From the cell containing the given text, extract its center point as [x, y] coordinate. 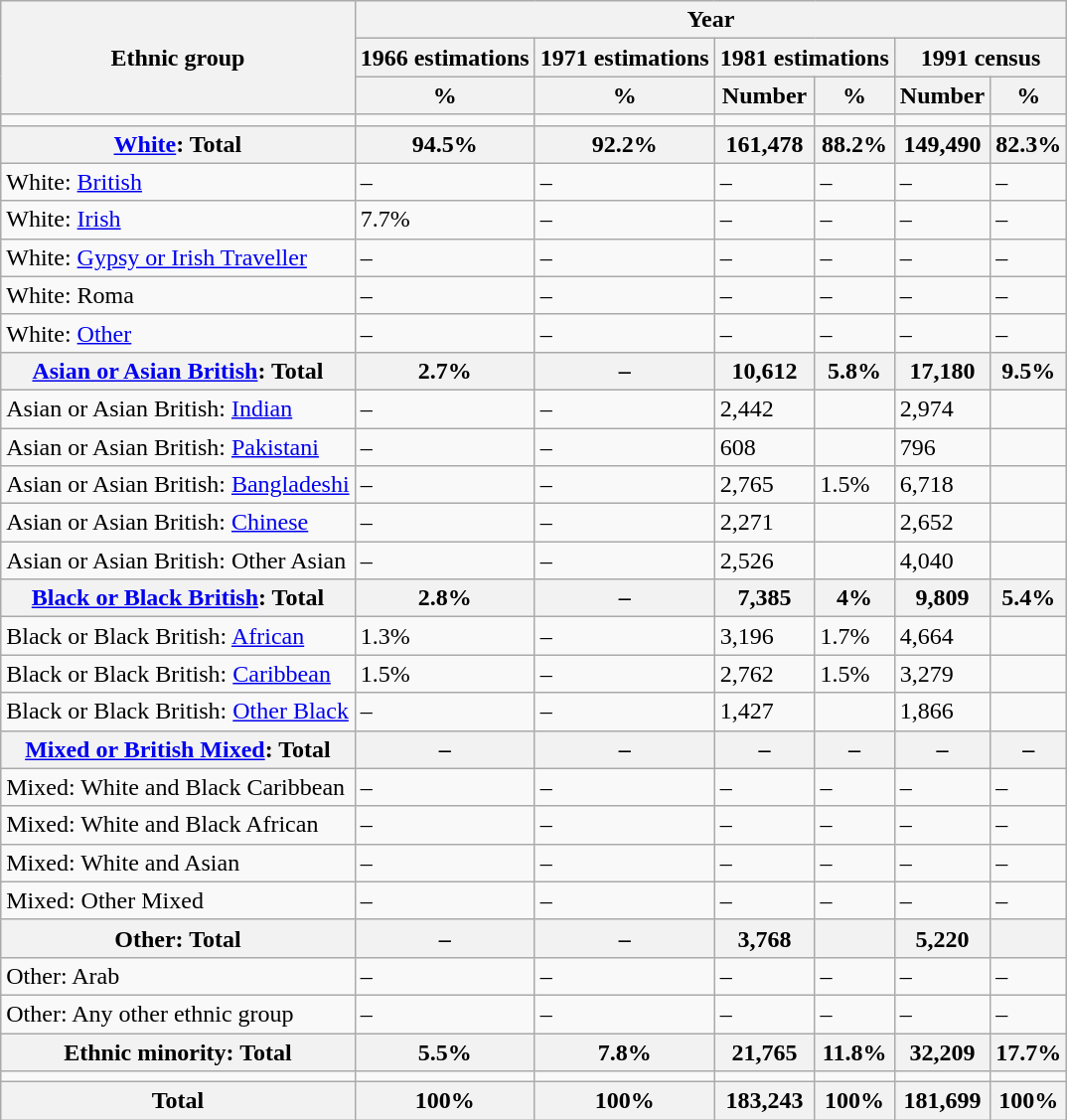
Asian or Asian British: Bangladeshi [178, 485]
Mixed: White and Black Caribbean [178, 787]
5.4% [1029, 598]
Ethnic minority: Total [178, 1052]
White: Roma [178, 295]
1,427 [765, 712]
White: British [178, 182]
Year [711, 20]
1.3% [445, 636]
1991 census [980, 58]
White: Gypsy or Irish Traveller [178, 257]
161,478 [765, 144]
82.3% [1029, 144]
1966 estimations [445, 58]
White: Total [178, 144]
1981 estimations [805, 58]
1,866 [942, 712]
21,765 [765, 1052]
White: Other [178, 333]
7.7% [445, 220]
2,442 [765, 408]
4,664 [942, 636]
4,040 [942, 560]
32,209 [942, 1052]
2,765 [765, 485]
Asian or Asian British: Total [178, 371]
1971 estimations [624, 58]
Asian or Asian British: Chinese [178, 523]
Other: Total [178, 938]
3,768 [765, 938]
7,385 [765, 598]
11.8% [854, 1052]
Total [178, 1101]
17.7% [1029, 1052]
5.5% [445, 1052]
Mixed or British Mixed: Total [178, 749]
Asian or Asian British: Other Asian [178, 560]
Asian or Asian British: Indian [178, 408]
1.7% [854, 636]
7.8% [624, 1052]
White: Irish [178, 220]
Black or Black British: Caribbean [178, 674]
2,652 [942, 523]
181,699 [942, 1101]
Asian or Asian British: Pakistani [178, 446]
5.8% [854, 371]
Black or Black British: Other Black [178, 712]
Black or Black British: Total [178, 598]
4% [854, 598]
2,271 [765, 523]
796 [942, 446]
149,490 [942, 144]
Mixed: White and Asian [178, 863]
9.5% [1029, 371]
17,180 [942, 371]
94.5% [445, 144]
608 [765, 446]
Other: Any other ethnic group [178, 1014]
2,762 [765, 674]
183,243 [765, 1101]
3,279 [942, 674]
2.8% [445, 598]
Mixed: White and Black African [178, 825]
88.2% [854, 144]
6,718 [942, 485]
Mixed: Other Mixed [178, 900]
9,809 [942, 598]
2,526 [765, 560]
10,612 [765, 371]
92.2% [624, 144]
Ethnic group [178, 58]
Other: Arab [178, 976]
Black or Black British: African [178, 636]
5,220 [942, 938]
3,196 [765, 636]
2,974 [942, 408]
2.7% [445, 371]
